Provide the [X, Y] coordinate of the cell's center where the given text is located.  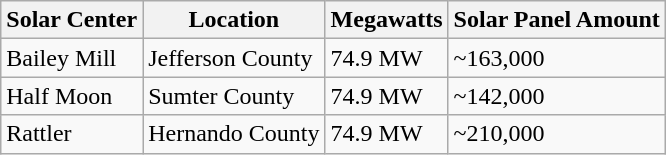
~142,000 [556, 96]
Solar Center [72, 20]
Half Moon [72, 96]
Jefferson County [234, 58]
Sumter County [234, 96]
~163,000 [556, 58]
Location [234, 20]
~210,000 [556, 134]
Megawatts [386, 20]
Solar Panel Amount [556, 20]
Hernando County [234, 134]
Bailey Mill [72, 58]
Rattler [72, 134]
